Search for the cell housing the specified text and yield its (x, y) center coordinate. 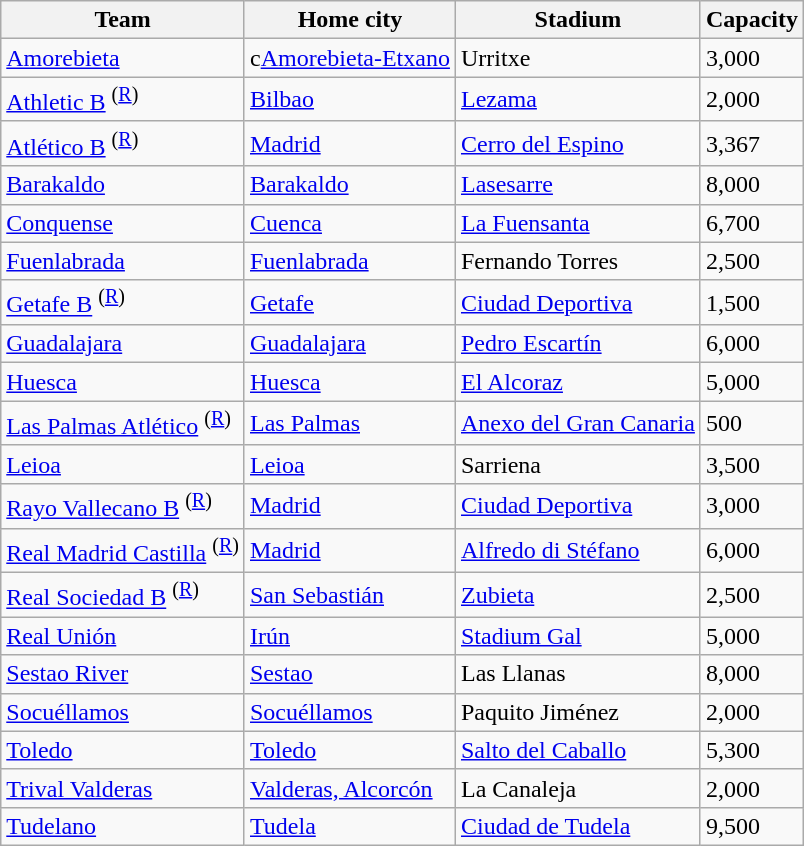
Team (123, 20)
San Sebastián (350, 596)
3,500 (752, 464)
Valderas, Alcorcón (350, 788)
Conquense (123, 223)
Stadium Gal (578, 636)
Trival Valderas (123, 788)
Zubieta (578, 596)
Pedro Escartín (578, 344)
Las Palmas (350, 424)
Stadium (578, 20)
Las Llanas (578, 674)
Amorebieta (123, 58)
9,500 (752, 826)
La Fuensanta (578, 223)
Alfredo di Stéfano (578, 550)
Atlético B (R) (123, 144)
Rayo Vallecano B (R) (123, 506)
Lasesarre (578, 185)
Lezama (578, 100)
Salto del Caballo (578, 750)
Sestao (350, 674)
Sarriena (578, 464)
Getafe (350, 302)
Getafe B (R) (123, 302)
500 (752, 424)
3,367 (752, 144)
Irún (350, 636)
Tudela (350, 826)
Cerro del Espino (578, 144)
La Canaleja (578, 788)
Tudelano (123, 826)
Athletic B (R) (123, 100)
Sestao River (123, 674)
El Alcoraz (578, 382)
Capacity (752, 20)
1,500 (752, 302)
Home city (350, 20)
Urritxe (578, 58)
Fernando Torres (578, 261)
cAmorebieta-Etxano (350, 58)
Real Unión (123, 636)
5,300 (752, 750)
Paquito Jiménez (578, 712)
Anexo del Gran Canaria (578, 424)
Real Sociedad B (R) (123, 596)
6,700 (752, 223)
Real Madrid Castilla (R) (123, 550)
Cuenca (350, 223)
Ciudad de Tudela (578, 826)
Las Palmas Atlético (R) (123, 424)
Bilbao (350, 100)
